Search for the cell housing the specified text and yield its (X, Y) center coordinate. 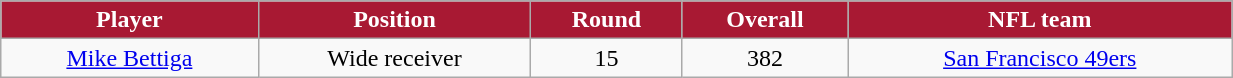
382 (765, 58)
Round (606, 20)
NFL team (1040, 20)
Overall (765, 20)
Mike Bettiga (130, 58)
Player (130, 20)
Position (394, 20)
Wide receiver (394, 58)
15 (606, 58)
San Francisco 49ers (1040, 58)
